Extract the [x, y] coordinate from the center of the cell holding the provided text.  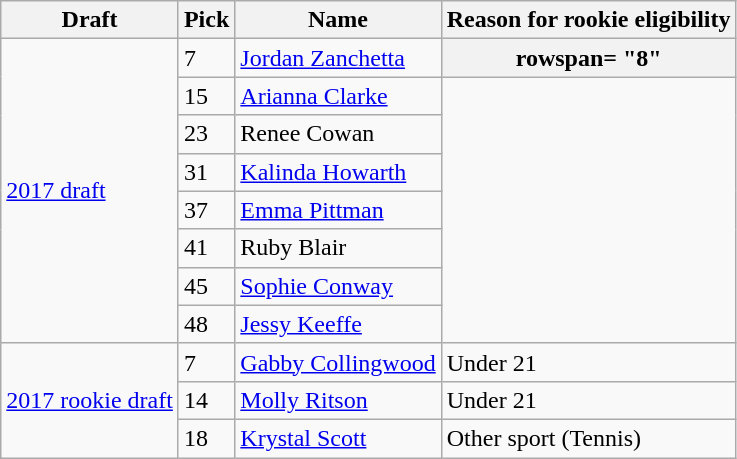
Pick [206, 20]
Renee Cowan [338, 134]
Molly Ritson [338, 400]
rowspan= "8" [588, 58]
14 [206, 400]
Jordan Zanchetta [338, 58]
Ruby Blair [338, 248]
Krystal Scott [338, 438]
Emma Pittman [338, 210]
Kalinda Howarth [338, 172]
18 [206, 438]
2017 draft [90, 191]
31 [206, 172]
23 [206, 134]
2017 rookie draft [90, 400]
Arianna Clarke [338, 96]
Reason for rookie eligibility [588, 20]
Sophie Conway [338, 286]
37 [206, 210]
Name [338, 20]
15 [206, 96]
41 [206, 248]
Other sport (Tennis) [588, 438]
Jessy Keeffe [338, 324]
Draft [90, 20]
Gabby Collingwood [338, 362]
45 [206, 286]
48 [206, 324]
